From the cell containing the given text, extract its center point as [X, Y] coordinate. 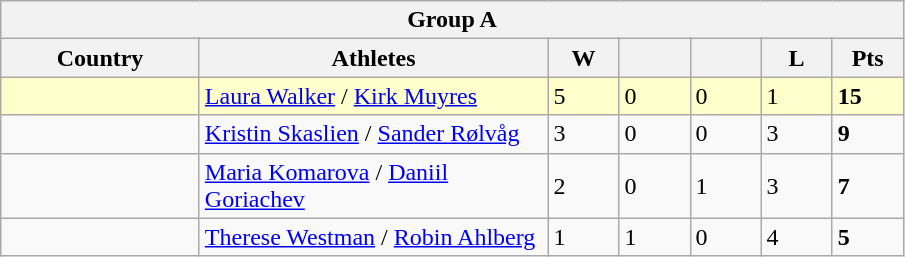
W [584, 58]
L [796, 58]
9 [868, 134]
Maria Komarova / Daniil Goriachev [374, 186]
Athletes [374, 58]
4 [796, 237]
Therese Westman / Robin Ahlberg [374, 237]
7 [868, 186]
Group A [452, 20]
15 [868, 96]
Country [100, 58]
Kristin Skaslien / Sander Rølvåg [374, 134]
Pts [868, 58]
2 [584, 186]
Laura Walker / Kirk Muyres [374, 96]
